Pinpoint the cell where the given text exists, returning its (x, y) midpoint coordinate. 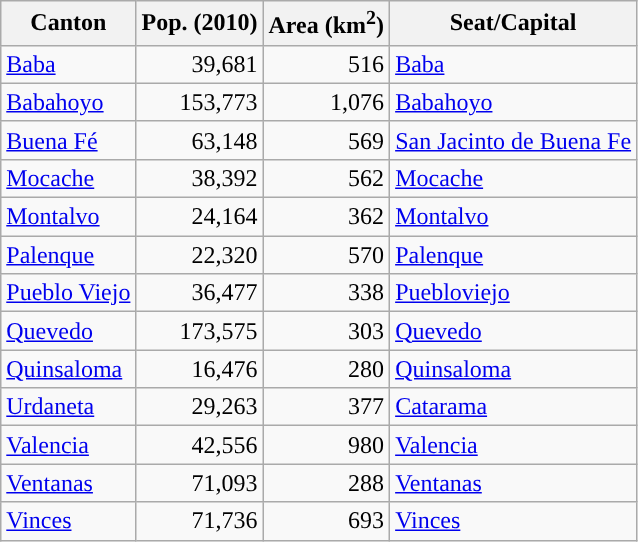
36,477 (200, 293)
16,476 (200, 369)
980 (326, 445)
570 (326, 255)
288 (326, 483)
71,093 (200, 483)
22,320 (200, 255)
562 (326, 178)
63,148 (200, 140)
303 (326, 331)
362 (326, 217)
29,263 (200, 407)
173,575 (200, 331)
1,076 (326, 102)
280 (326, 369)
71,736 (200, 521)
Catarama (514, 407)
Pueblo Viejo (68, 293)
Urdaneta (68, 407)
24,164 (200, 217)
38,392 (200, 178)
San Jacinto de Buena Fe (514, 140)
338 (326, 293)
Pop. (2010) (200, 24)
42,556 (200, 445)
516 (326, 64)
Seat/Capital (514, 24)
Buena Fé (68, 140)
Area (km2) (326, 24)
39,681 (200, 64)
377 (326, 407)
693 (326, 521)
Puebloviejo (514, 293)
569 (326, 140)
Canton (68, 24)
153,773 (200, 102)
